Scan for the cell matching the given text and deliver its (x, y) coordinate at center. 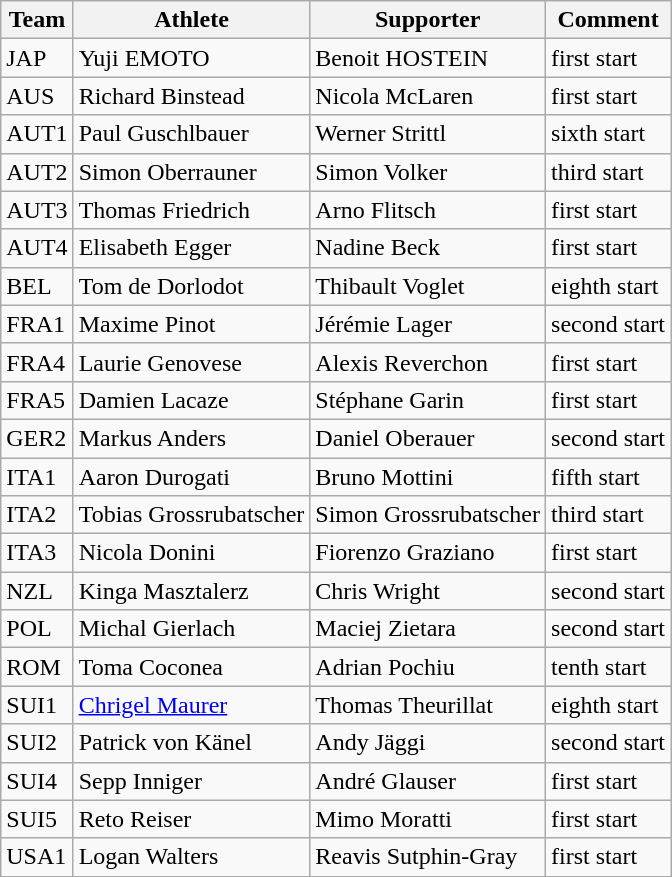
Reto Reiser (192, 819)
Fiorenzo Graziano (428, 553)
Markus Anders (192, 438)
Maxime Pinot (192, 324)
Sepp Inniger (192, 781)
SUI4 (37, 781)
Athlete (192, 20)
AUS (37, 96)
POL (37, 629)
Toma Coconea (192, 667)
AUT1 (37, 134)
Nicola McLaren (428, 96)
Thomas Theurillat (428, 705)
ITA3 (37, 553)
Paul Guschlbauer (192, 134)
Andy Jäggi (428, 743)
GER2 (37, 438)
Laurie Genovese (192, 362)
tenth start (608, 667)
ITA1 (37, 477)
Kinga Masztalerz (192, 591)
FRA5 (37, 400)
Patrick von Känel (192, 743)
SUI1 (37, 705)
Nicola Donini (192, 553)
JAP (37, 58)
Elisabeth Egger (192, 248)
Simon Grossrubatscher (428, 515)
Daniel Oberauer (428, 438)
ROM (37, 667)
AUT4 (37, 248)
Supporter (428, 20)
Jérémie Lager (428, 324)
André Glauser (428, 781)
Tobias Grossrubatscher (192, 515)
Nadine Beck (428, 248)
Maciej Zietara (428, 629)
Comment (608, 20)
Chris Wright (428, 591)
AUT2 (37, 172)
Chrigel Maurer (192, 705)
Reavis Sutphin-Gray (428, 857)
Damien Lacaze (192, 400)
Logan Walters (192, 857)
Thibault Voglet (428, 286)
Michal Gierlach (192, 629)
Werner Strittl (428, 134)
Tom de Dorlodot (192, 286)
Simon Oberrauner (192, 172)
SUI5 (37, 819)
AUT3 (37, 210)
Aaron Durogati (192, 477)
Adrian Pochiu (428, 667)
Mimo Moratti (428, 819)
FRA1 (37, 324)
Yuji EMOTO (192, 58)
fifth start (608, 477)
Benoit HOSTEIN (428, 58)
BEL (37, 286)
Simon Volker (428, 172)
Team (37, 20)
USA1 (37, 857)
Richard Binstead (192, 96)
sixth start (608, 134)
Thomas Friedrich (192, 210)
Alexis Reverchon (428, 362)
ITA2 (37, 515)
NZL (37, 591)
Bruno Mottini (428, 477)
FRA4 (37, 362)
Stéphane Garin (428, 400)
Arno Flitsch (428, 210)
SUI2 (37, 743)
